Extract the (x, y) coordinate from the center of the cell holding the provided text.  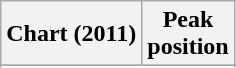
Peakposition (188, 34)
Chart (2011) (72, 34)
